Return the [x, y] coordinate for the center point of the cell that contains the specified text.  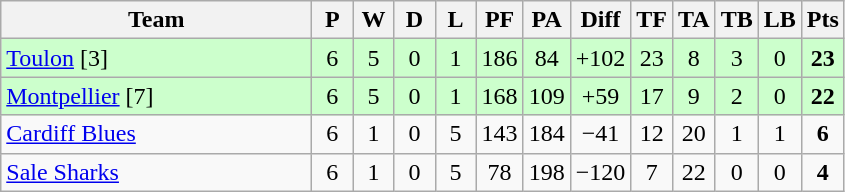
109 [546, 96]
143 [500, 134]
Toulon [3] [156, 58]
TF [652, 20]
184 [546, 134]
TA [694, 20]
168 [500, 96]
−120 [600, 172]
W [374, 20]
Diff [600, 20]
4 [822, 172]
Sale Sharks [156, 172]
Cardiff Blues [156, 134]
PA [546, 20]
198 [546, 172]
3 [736, 58]
84 [546, 58]
Team [156, 20]
L [456, 20]
TB [736, 20]
17 [652, 96]
12 [652, 134]
7 [652, 172]
2 [736, 96]
20 [694, 134]
78 [500, 172]
P [332, 20]
PF [500, 20]
−41 [600, 134]
9 [694, 96]
8 [694, 58]
+102 [600, 58]
+59 [600, 96]
LB [780, 20]
D [414, 20]
Pts [822, 20]
186 [500, 58]
Montpellier [7] [156, 96]
